Output the [X, Y] coordinate of the center of the cell containing the given text.  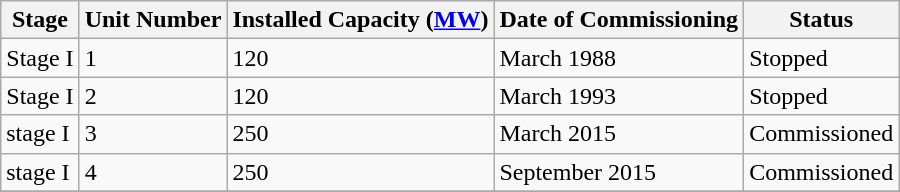
4 [153, 172]
Unit Number [153, 20]
Status [822, 20]
1 [153, 58]
March 1993 [619, 96]
Stage [40, 20]
September 2015 [619, 172]
Date of Commissioning [619, 20]
March 1988 [619, 58]
2 [153, 96]
Installed Capacity (MW) [360, 20]
3 [153, 134]
March 2015 [619, 134]
